For the text-containing cell, return its midpoint in [x, y] coordinate format. 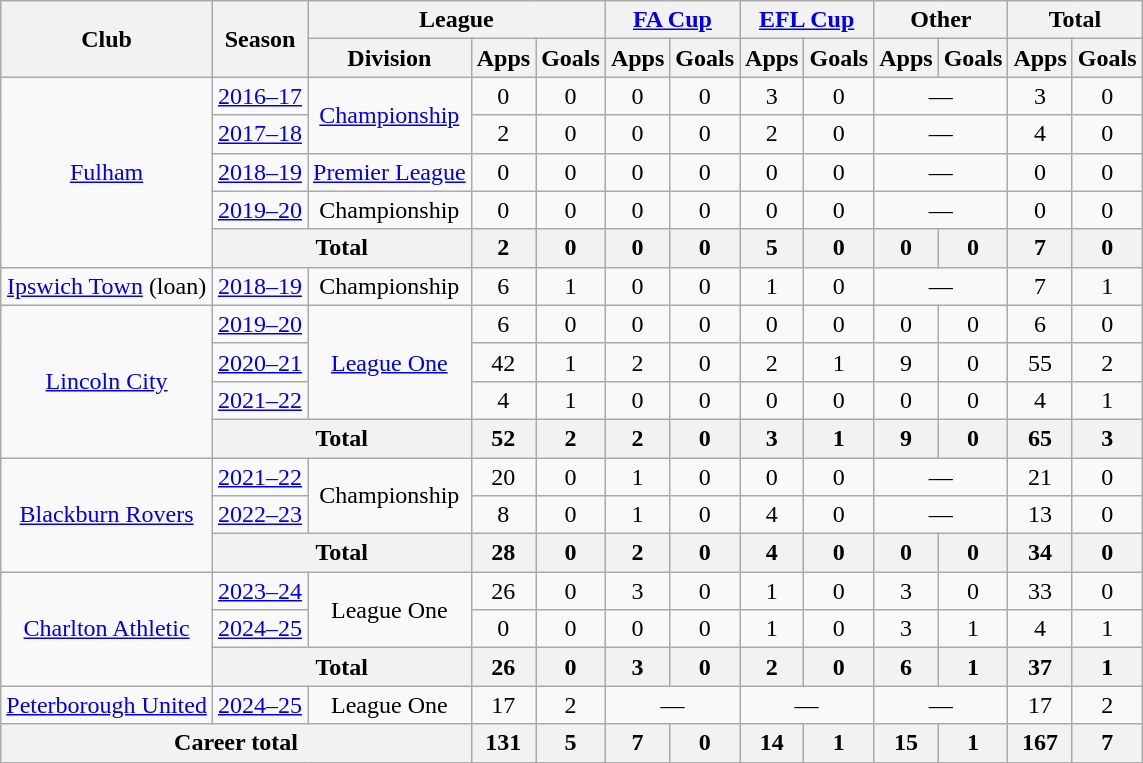
20 [503, 477]
Other [941, 20]
Lincoln City [107, 381]
42 [503, 362]
2022–23 [260, 515]
33 [1040, 591]
37 [1040, 667]
Division [390, 58]
34 [1040, 553]
2020–21 [260, 362]
131 [503, 743]
Charlton Athletic [107, 629]
14 [772, 743]
2016–17 [260, 96]
FA Cup [672, 20]
52 [503, 438]
EFL Cup [807, 20]
Peterborough United [107, 705]
13 [1040, 515]
65 [1040, 438]
Season [260, 39]
Club [107, 39]
167 [1040, 743]
Career total [236, 743]
League [457, 20]
55 [1040, 362]
Premier League [390, 172]
21 [1040, 477]
Ipswich Town (loan) [107, 286]
28 [503, 553]
2023–24 [260, 591]
Blackburn Rovers [107, 515]
8 [503, 515]
15 [906, 743]
2017–18 [260, 134]
Fulham [107, 172]
